Return the [X, Y] coordinate for the center point of the cell that contains the specified text.  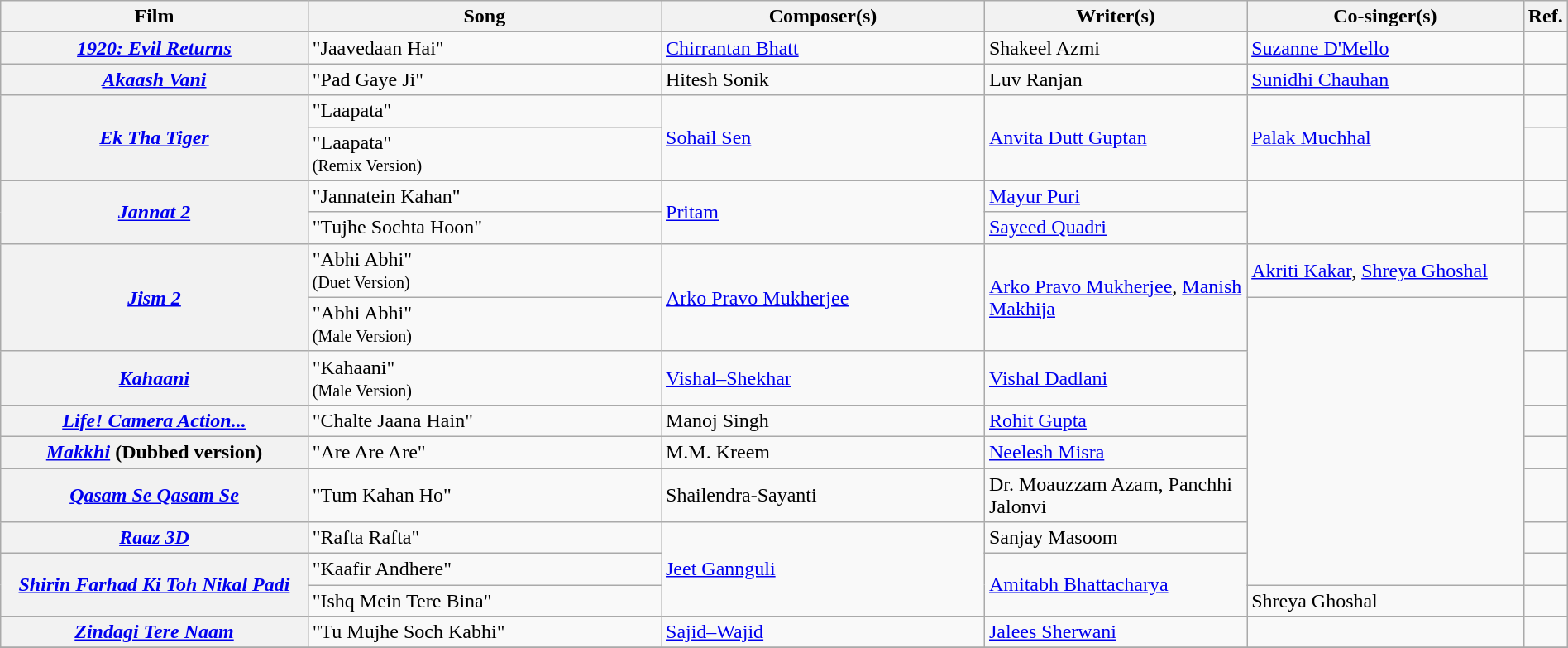
Vishal Dadlani [1115, 377]
Zindagi Tere Naam [154, 632]
Arko Pravo Mukherjee, Manish Makhija [1115, 297]
Ref. [1545, 17]
Palak Muchhal [1386, 137]
"Laapata" [485, 111]
Writer(s) [1115, 17]
"Abhi Abhi"(Duet Version) [485, 270]
Composer(s) [824, 17]
1920: Evil Returns [154, 48]
Shailendra-Sayanti [824, 495]
Sajid–Wajid [824, 632]
Manoj Singh [824, 420]
"Are Are Are" [485, 452]
Akriti Kakar, Shreya Ghoshal [1386, 270]
"Chalte Jaana Hain" [485, 420]
Pritam [824, 212]
Shakeel Azmi [1115, 48]
Song [485, 17]
Arko Pravo Mukherjee [824, 297]
"Jaavedaan Hai" [485, 48]
"Jannatein Kahan" [485, 196]
Luv Ranjan [1115, 79]
Vishal–Shekhar [824, 377]
Rohit Gupta [1115, 420]
"Tujhe Sochta Hoon" [485, 228]
Kahaani [154, 377]
Qasam Se Qasam Se [154, 495]
Jism 2 [154, 297]
Life! Camera Action... [154, 420]
Makkhi (Dubbed version) [154, 452]
"Abhi Abhi"(Male Version) [485, 324]
Sunidhi Chauhan [1386, 79]
Hitesh Sonik [824, 79]
"Pad Gaye Ji" [485, 79]
Jalees Sherwani [1115, 632]
"Rafta Rafta" [485, 538]
Akaash Vani [154, 79]
Jannat 2 [154, 212]
"Kahaani"(Male Version) [485, 377]
M.M. Kreem [824, 452]
Raaz 3D [154, 538]
Sayeed Quadri [1115, 228]
Jeet Gannguli [824, 569]
Sanjay Masoom [1115, 538]
"Tum Kahan Ho" [485, 495]
Shreya Ghoshal [1386, 601]
"Ishq Mein Tere Bina" [485, 601]
Suzanne D'Mello [1386, 48]
"Kaafir Andhere" [485, 569]
Ek Tha Tiger [154, 137]
Neelesh Misra [1115, 452]
Shirin Farhad Ki Toh Nikal Padi [154, 585]
Film [154, 17]
"Tu Mujhe Soch Kabhi" [485, 632]
Sohail Sen [824, 137]
Co-singer(s) [1386, 17]
Anvita Dutt Guptan [1115, 137]
Mayur Puri [1115, 196]
Dr. Moauzzam Azam, Panchhi Jalonvi [1115, 495]
Chirrantan Bhatt [824, 48]
"Laapata"(Remix Version) [485, 154]
Amitabh Bhattacharya [1115, 585]
